Capture the cell that displays the provided text and extract its [X, Y] central coordinate. 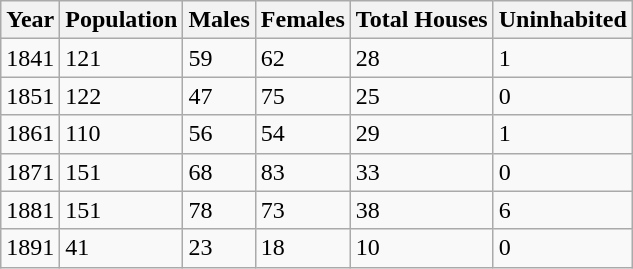
1841 [30, 58]
68 [219, 172]
73 [302, 210]
110 [122, 134]
56 [219, 134]
59 [219, 58]
78 [219, 210]
1871 [30, 172]
Uninhabited [562, 20]
6 [562, 210]
47 [219, 96]
1881 [30, 210]
1851 [30, 96]
122 [122, 96]
29 [422, 134]
Year [30, 20]
1861 [30, 134]
18 [302, 248]
1891 [30, 248]
10 [422, 248]
Total Houses [422, 20]
41 [122, 248]
Population [122, 20]
38 [422, 210]
23 [219, 248]
25 [422, 96]
28 [422, 58]
Males [219, 20]
121 [122, 58]
Females [302, 20]
75 [302, 96]
62 [302, 58]
54 [302, 134]
83 [302, 172]
33 [422, 172]
